Locate the cell with the specified text and output its [X, Y] center coordinate. 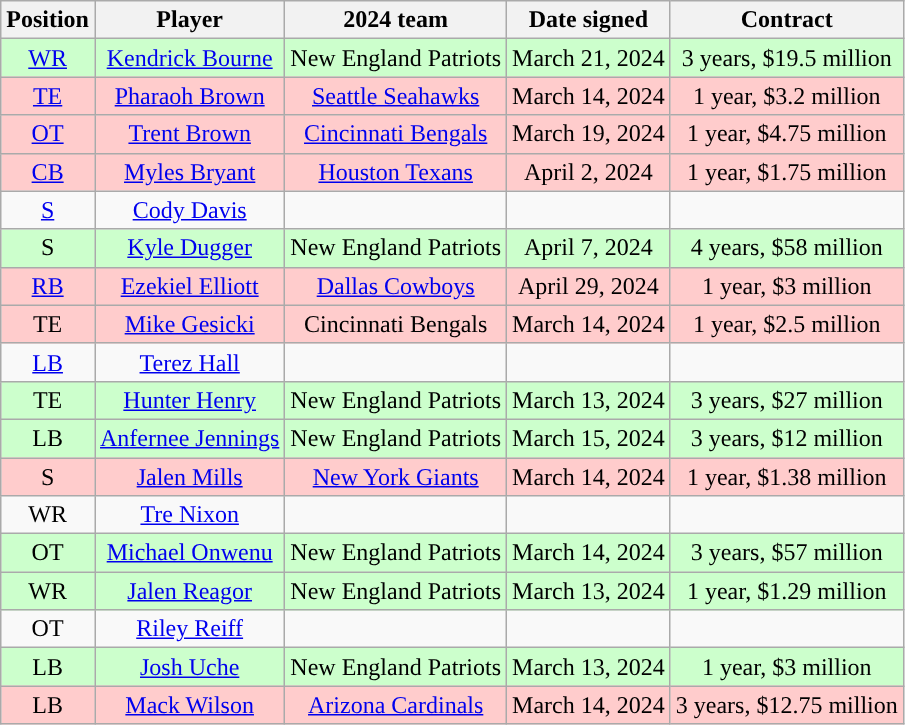
Arizona Cardinals [396, 705]
1 year, $1.29 million [786, 591]
Seattle Seahawks [396, 96]
Pharaoh Brown [189, 96]
1 year, $3.2 million [786, 96]
Cody Davis [189, 210]
3 years, $12.75 million [786, 705]
March 19, 2024 [589, 134]
3 years, $12 million [786, 438]
Kendrick Bourne [189, 58]
Contract [786, 20]
Kyle Dugger [189, 248]
April 7, 2024 [589, 248]
3 years, $27 million [786, 400]
1 year, $1.75 million [786, 172]
Houston Texans [396, 172]
Trent Brown [189, 134]
4 years, $58 million [786, 248]
Mike Gesicki [189, 324]
CB [48, 172]
1 year, $1.38 million [786, 477]
Ezekiel Elliott [189, 286]
3 years, $19.5 million [786, 58]
Date signed [589, 20]
Player [189, 20]
Anfernee Jennings [189, 438]
Riley Reiff [189, 629]
Hunter Henry [189, 400]
Dallas Cowboys [396, 286]
Michael Onwenu [189, 553]
Mack Wilson [189, 705]
1 year, $2.5 million [786, 324]
New York Giants [396, 477]
Josh Uche [189, 667]
April 2, 2024 [589, 172]
RB [48, 286]
Myles Bryant [189, 172]
March 15, 2024 [589, 438]
1 year, $4.75 million [786, 134]
Position [48, 20]
Terez Hall [189, 362]
March 21, 2024 [589, 58]
Jalen Reagor [189, 591]
April 29, 2024 [589, 286]
2024 team [396, 20]
3 years, $57 million [786, 553]
Jalen Mills [189, 477]
Tre Nixon [189, 515]
